Extract the (X, Y) coordinate from the center of the cell holding the provided text.  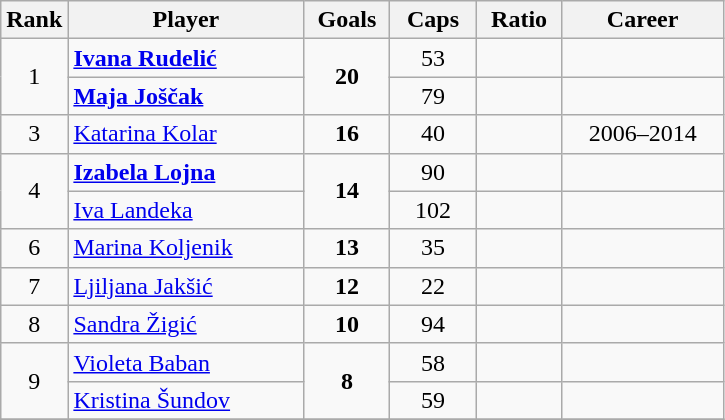
35 (433, 248)
Ljiljana Jakšić (186, 286)
Goals (347, 20)
Career (642, 20)
12 (347, 286)
58 (433, 362)
7 (34, 286)
22 (433, 286)
Marina Koljenik (186, 248)
13 (347, 248)
Izabela Lojna (186, 172)
2006–2014 (642, 134)
Ratio (519, 20)
10 (347, 324)
16 (347, 134)
3 (34, 134)
Violeta Baban (186, 362)
53 (433, 58)
Ivana Rudelić (186, 58)
14 (347, 191)
Iva Landeka (186, 210)
1 (34, 77)
9 (34, 381)
Kristina Šundov (186, 400)
79 (433, 96)
40 (433, 134)
102 (433, 210)
Katarina Kolar (186, 134)
4 (34, 191)
90 (433, 172)
Caps (433, 20)
Rank (34, 20)
20 (347, 77)
Player (186, 20)
59 (433, 400)
6 (34, 248)
Sandra Žigić (186, 324)
Maja Joščak (186, 96)
94 (433, 324)
